Locate the cell with the specified text and output its (x, y) center coordinate. 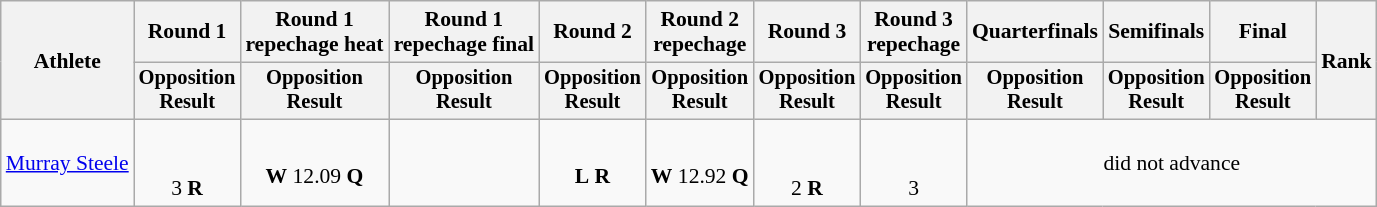
Round 1 (188, 32)
3 R (188, 164)
W 12.09 Q (314, 164)
L R (592, 164)
Semifinals (1156, 32)
Round 2repechage (700, 32)
Murray Steele (68, 164)
3 (914, 164)
Round 3 (808, 32)
Rank (1346, 60)
Quarterfinals (1035, 32)
did not advance (1172, 164)
Round 1repechage final (464, 32)
Round 1repechage heat (314, 32)
Athlete (68, 60)
W 12.92 Q (700, 164)
Round 3repechage (914, 32)
Round 2 (592, 32)
2 R (808, 164)
Final (1262, 32)
